Locate the cell with the specified text and output its (x, y) center coordinate. 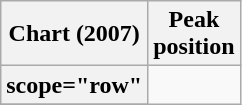
scope="row" (74, 85)
Peakposition (194, 34)
Chart (2007) (74, 34)
